Provide the [X, Y] coordinate of the cell's center where the given text is located.  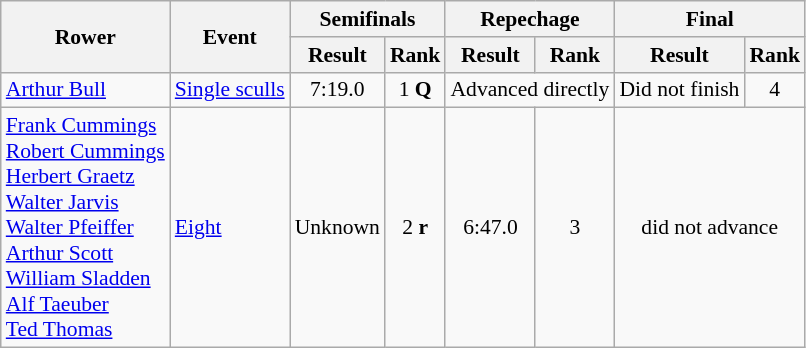
6:47.0 [490, 228]
Semifinals [368, 19]
4 [774, 90]
7:19.0 [338, 90]
Unknown [338, 228]
Arthur Bull [86, 90]
3 [574, 228]
did not advance [710, 228]
Final [710, 19]
Eight [230, 228]
Did not finish [679, 90]
Single sculls [230, 90]
Frank Cummings Robert Cummings Herbert Graetz Walter Jarvis Walter Pfeiffer Arthur Scott William Sladden Alf Taeuber Ted Thomas [86, 228]
Repechage [530, 19]
Event [230, 36]
Rower [86, 36]
Advanced directly [530, 90]
2 r [416, 228]
1 Q [416, 90]
